Search for the cell housing the specified text and yield its (x, y) center coordinate. 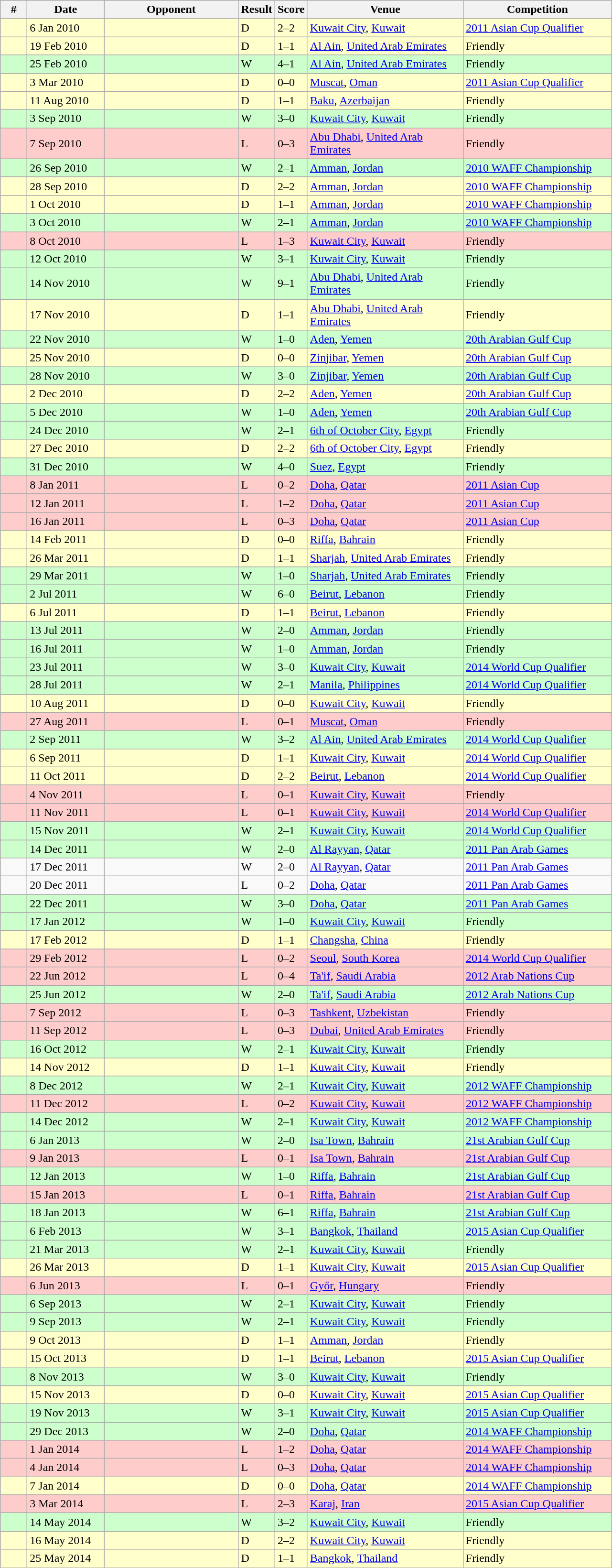
20 Dec 2011 (66, 885)
14 Nov 2010 (66, 284)
6 Sep 2011 (66, 758)
3 Sep 2010 (66, 119)
29 Mar 2011 (66, 576)
29 Feb 2012 (66, 958)
11 Dec 2012 (66, 1103)
Competition (537, 10)
28 Nov 2010 (66, 376)
14 Feb 2011 (66, 539)
14 Nov 2012 (66, 1067)
22 Jun 2012 (66, 976)
8 Oct 2010 (66, 240)
6 Jan 2013 (66, 1140)
11 Aug 2010 (66, 100)
15 Nov 2013 (66, 1394)
27 Aug 2011 (66, 721)
Tashkent, Uzbekistan (385, 1013)
2 Sep 2011 (66, 740)
Győr, Hungary (385, 1285)
24 Dec 2010 (66, 430)
Karaj, Iran (385, 1504)
Seoul, South Korea (385, 958)
17 Nov 2010 (66, 315)
26 Mar 2011 (66, 558)
22 Nov 2010 (66, 339)
4–0 (291, 467)
1–3 (291, 240)
9 Sep 2013 (66, 1322)
9–1 (291, 284)
6 Sep 2013 (66, 1304)
28 Sep 2010 (66, 186)
23 Jul 2011 (66, 667)
5 Dec 2010 (66, 412)
8 Nov 2013 (66, 1376)
4–1 (291, 64)
4 Nov 2011 (66, 794)
19 Feb 2010 (66, 46)
15 Jan 2013 (66, 1195)
6–0 (291, 594)
29 Dec 2013 (66, 1431)
Opponent (171, 10)
6 Feb 2013 (66, 1231)
Suez, Egypt (385, 467)
15 Nov 2011 (66, 830)
10 Aug 2011 (66, 703)
Score (291, 10)
2 Jul 2011 (66, 594)
15 Oct 2013 (66, 1358)
18 Jan 2013 (66, 1213)
16 Jul 2011 (66, 649)
21 Mar 2013 (66, 1249)
4 Jan 2014 (66, 1468)
6–1 (291, 1213)
25 Nov 2010 (66, 358)
12 Jan 2011 (66, 503)
7 Sep 2012 (66, 1013)
16 May 2014 (66, 1540)
16 Jan 2011 (66, 521)
25 Feb 2010 (66, 64)
3 Oct 2010 (66, 222)
28 Jul 2011 (66, 685)
16 Oct 2012 (66, 1049)
1 Oct 2010 (66, 204)
7 Sep 2010 (66, 143)
Venue (385, 10)
0–4 (291, 976)
12 Jan 2013 (66, 1176)
17 Feb 2012 (66, 940)
9 Jan 2013 (66, 1158)
27 Dec 2010 (66, 448)
2–3 (291, 1504)
1 Jan 2014 (66, 1449)
14 Dec 2012 (66, 1122)
26 Sep 2010 (66, 168)
17 Jan 2012 (66, 922)
11 Oct 2011 (66, 776)
14 May 2014 (66, 1522)
3 Mar 2014 (66, 1504)
14 Dec 2011 (66, 849)
22 Dec 2011 (66, 904)
25 Jun 2012 (66, 994)
6 Jul 2011 (66, 612)
17 Dec 2011 (66, 867)
9 Oct 2013 (66, 1340)
Changsha, China (385, 940)
8 Dec 2012 (66, 1085)
6 Jan 2010 (66, 28)
11 Nov 2011 (66, 812)
Baku, Azerbaijan (385, 100)
19 Nov 2013 (66, 1413)
6 Jun 2013 (66, 1285)
11 Sep 2012 (66, 1031)
7 Jan 2014 (66, 1486)
13 Jul 2011 (66, 631)
# (14, 10)
8 Jan 2011 (66, 485)
12 Oct 2010 (66, 259)
Result (257, 10)
2 Dec 2010 (66, 394)
25 May 2014 (66, 1558)
Dubai, United Arab Emirates (385, 1031)
Date (66, 10)
Manila, Philippines (385, 685)
3 Mar 2010 (66, 82)
26 Mar 2013 (66, 1267)
31 Dec 2010 (66, 467)
